Pinpoint the cell where the given text exists, returning its (X, Y) midpoint coordinate. 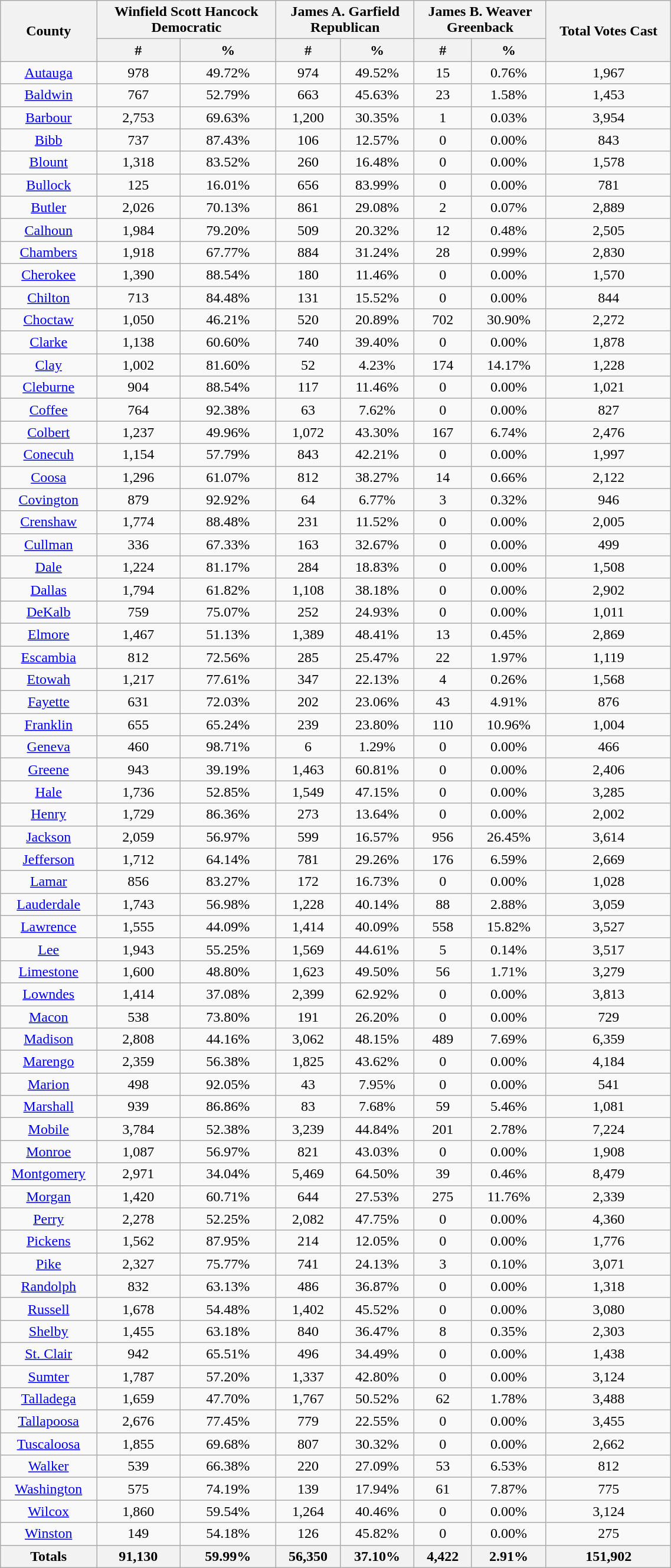
5.46% (509, 1107)
Madison (48, 1039)
16.57% (377, 837)
1,050 (138, 320)
23 (443, 95)
496 (308, 1354)
336 (138, 545)
174 (443, 365)
1,908 (608, 1152)
Pike (48, 1264)
180 (308, 275)
49.96% (228, 432)
Hale (48, 792)
7.69% (509, 1039)
7.87% (509, 1489)
54.48% (228, 1309)
49.72% (228, 73)
20.89% (377, 320)
11.76% (509, 1197)
87.43% (228, 140)
44.09% (228, 927)
66.38% (228, 1466)
1,463 (308, 770)
53 (443, 1466)
Lawrence (48, 927)
Tallapoosa (48, 1422)
2,082 (308, 1219)
73.80% (228, 1016)
92.05% (228, 1084)
1,623 (308, 972)
1,402 (308, 1309)
1,555 (138, 927)
39.19% (228, 770)
2,753 (138, 118)
1,825 (308, 1062)
1,138 (138, 343)
8,479 (608, 1174)
16.01% (228, 185)
6.77% (377, 500)
69.63% (228, 118)
Marion (48, 1084)
92.92% (228, 500)
DeKalb (48, 612)
1,154 (138, 455)
39.40% (377, 343)
1,264 (308, 1511)
172 (308, 882)
1,787 (138, 1377)
1,549 (308, 792)
Winston (48, 1534)
43.03% (377, 1152)
44.61% (377, 949)
54.18% (228, 1534)
3,488 (608, 1399)
239 (308, 725)
Total Votes Cast (608, 31)
59.99% (228, 1556)
83 (308, 1107)
Mobile (48, 1129)
4,422 (443, 1556)
260 (308, 162)
Walker (48, 1466)
2,059 (138, 837)
0.46% (509, 1174)
1.97% (509, 657)
489 (443, 1039)
42.80% (377, 1377)
807 (308, 1444)
Sumter (48, 1377)
Calhoun (48, 230)
42.21% (377, 455)
2,339 (608, 1197)
Lamar (48, 882)
45.52% (377, 1309)
Baldwin (48, 95)
1,337 (308, 1377)
16.48% (377, 162)
Randolph (48, 1286)
Clarke (48, 343)
764 (138, 410)
779 (308, 1422)
Blount (48, 162)
6 (308, 747)
943 (138, 770)
631 (138, 702)
273 (308, 814)
7.62% (377, 410)
1,217 (138, 680)
1,659 (138, 1399)
79.20% (228, 230)
1,774 (138, 522)
740 (308, 343)
64 (308, 500)
0.14% (509, 949)
1.78% (509, 1399)
Colbert (48, 432)
0.45% (509, 634)
55.25% (228, 949)
56.98% (228, 904)
Cullman (48, 545)
2,808 (138, 1039)
2,476 (608, 432)
2,406 (608, 770)
191 (308, 1016)
Elmore (48, 634)
644 (308, 1197)
23.06% (377, 702)
39 (443, 1174)
2,303 (608, 1331)
1,011 (608, 612)
3,062 (308, 1039)
1,237 (138, 432)
1,508 (608, 567)
43.62% (377, 1062)
1,021 (608, 387)
Morgan (48, 1197)
214 (308, 1241)
83.99% (377, 185)
1,860 (138, 1511)
Russell (48, 1309)
62.92% (377, 994)
Escambia (48, 657)
6.74% (509, 432)
538 (138, 1016)
32.67% (377, 545)
29.26% (377, 859)
1,119 (608, 657)
499 (608, 545)
56.38% (228, 1062)
36.47% (377, 1331)
48.15% (377, 1039)
37.08% (228, 994)
Perry (48, 1219)
Lowndes (48, 994)
884 (308, 252)
0.76% (509, 73)
86.36% (228, 814)
1,568 (608, 680)
12 (443, 230)
77.61% (228, 680)
Marengo (48, 1062)
3,614 (608, 837)
48.41% (377, 634)
Dale (48, 567)
Marshall (48, 1107)
15.82% (509, 927)
821 (308, 1152)
45.82% (377, 1534)
83.27% (228, 882)
1,390 (138, 275)
117 (308, 387)
Shelby (48, 1331)
Coosa (48, 477)
James A. GarfieldRepublican (345, 20)
52.38% (228, 1129)
3,813 (608, 994)
202 (308, 702)
1,562 (138, 1241)
Franklin (48, 725)
St. Clair (48, 1354)
2,272 (608, 320)
2,869 (608, 634)
Conecuh (48, 455)
2,830 (608, 252)
61.82% (228, 589)
Coffee (48, 410)
3,455 (608, 1422)
1,743 (138, 904)
Barbour (48, 118)
1,389 (308, 634)
50.52% (377, 1399)
57.79% (228, 455)
75.07% (228, 612)
Talladega (48, 1399)
599 (308, 837)
Macon (48, 1016)
64.50% (377, 1174)
498 (138, 1084)
48.80% (228, 972)
1,200 (308, 118)
24.93% (377, 612)
Henry (48, 814)
Bullock (48, 185)
1,767 (308, 1399)
67.33% (228, 545)
56,350 (308, 1556)
12.05% (377, 1241)
832 (138, 1286)
3,527 (608, 927)
151,902 (608, 1556)
13.64% (377, 814)
1,453 (608, 95)
14 (443, 477)
40.46% (377, 1511)
44.84% (377, 1129)
904 (138, 387)
86.86% (228, 1107)
775 (608, 1489)
1,794 (138, 589)
0.07% (509, 207)
72.03% (228, 702)
34.49% (377, 1354)
2.78% (509, 1129)
61.07% (228, 477)
81.60% (228, 365)
1,736 (138, 792)
1.71% (509, 972)
Etowah (48, 680)
Cherokee (48, 275)
1,600 (138, 972)
Jefferson (48, 859)
23.80% (377, 725)
Greene (48, 770)
26.45% (509, 837)
1,578 (608, 162)
1,729 (138, 814)
77.45% (228, 1422)
827 (608, 410)
13 (443, 634)
Lauderdale (48, 904)
34.04% (228, 1174)
2,005 (608, 522)
1,918 (138, 252)
7,224 (608, 1129)
69.68% (228, 1444)
5,469 (308, 1174)
1,296 (138, 477)
1,855 (138, 1444)
52.85% (228, 792)
Covington (48, 500)
18.83% (377, 567)
29.08% (377, 207)
702 (443, 320)
0.32% (509, 500)
0.26% (509, 680)
1,420 (138, 1197)
7.95% (377, 1084)
509 (308, 230)
17.94% (377, 1489)
942 (138, 1354)
1,776 (608, 1241)
252 (308, 612)
3,080 (608, 1309)
Totals (48, 1556)
60.71% (228, 1197)
1,224 (138, 567)
0.99% (509, 252)
Jackson (48, 837)
2,278 (138, 1219)
Winfield Scott HancockDemocratic (186, 20)
2 (443, 207)
2.91% (509, 1556)
713 (138, 297)
1,984 (138, 230)
4,360 (608, 1219)
Chambers (48, 252)
520 (308, 320)
Choctaw (48, 320)
70.13% (228, 207)
59 (443, 1107)
Lee (48, 949)
126 (308, 1534)
22 (443, 657)
656 (308, 185)
20.32% (377, 230)
Pickens (48, 1241)
2.88% (509, 904)
30.32% (377, 1444)
5 (443, 949)
1,967 (608, 73)
Montgomery (48, 1174)
46.21% (228, 320)
James B. WeaverGreenback (480, 20)
139 (308, 1489)
30.90% (509, 320)
4,184 (608, 1062)
131 (308, 297)
27.53% (377, 1197)
25.47% (377, 657)
1,678 (138, 1309)
539 (138, 1466)
8 (443, 1331)
81.17% (228, 567)
40.14% (377, 904)
12.57% (377, 140)
11.52% (377, 522)
1,455 (138, 1331)
10.96% (509, 725)
52.79% (228, 95)
Bibb (48, 140)
3,517 (608, 949)
64.14% (228, 859)
72.56% (228, 657)
47.70% (228, 1399)
2,505 (608, 230)
3,784 (138, 1129)
0.48% (509, 230)
167 (443, 432)
1 (443, 118)
36.87% (377, 1286)
0.10% (509, 1264)
22.13% (377, 680)
Washington (48, 1489)
14.17% (509, 365)
844 (608, 297)
60.81% (377, 770)
1,072 (308, 432)
87.95% (228, 1241)
Butler (48, 207)
Limestone (48, 972)
558 (443, 927)
347 (308, 680)
60.60% (228, 343)
63 (308, 410)
40.09% (377, 927)
67.77% (228, 252)
27.09% (377, 1466)
460 (138, 747)
2,902 (608, 589)
6.53% (509, 1466)
County (48, 31)
861 (308, 207)
729 (608, 1016)
978 (138, 73)
30.35% (377, 118)
1.29% (377, 747)
663 (308, 95)
24.13% (377, 1264)
1,108 (308, 589)
88.48% (228, 522)
4.23% (377, 365)
Crenshaw (48, 522)
1,997 (608, 455)
74.19% (228, 1489)
65.24% (228, 725)
6.59% (509, 859)
0.03% (509, 118)
47.75% (377, 1219)
759 (138, 612)
3,954 (608, 118)
Autauga (48, 73)
3,285 (608, 792)
2,662 (608, 1444)
876 (608, 702)
2,327 (138, 1264)
163 (308, 545)
61 (443, 1489)
4.91% (509, 702)
47.15% (377, 792)
57.20% (228, 1377)
37.10% (377, 1556)
2,399 (308, 994)
284 (308, 567)
1,570 (608, 275)
1,712 (138, 859)
2,002 (608, 814)
1,569 (308, 949)
2,971 (138, 1174)
110 (443, 725)
956 (443, 837)
0.35% (509, 1331)
939 (138, 1107)
285 (308, 657)
49.52% (377, 73)
98.71% (228, 747)
149 (138, 1534)
56 (443, 972)
15 (443, 73)
946 (608, 500)
3,239 (308, 1129)
22.55% (377, 1422)
Fayette (48, 702)
2,676 (138, 1422)
231 (308, 522)
63.13% (228, 1286)
220 (308, 1466)
16.73% (377, 882)
Dallas (48, 589)
7.68% (377, 1107)
3,071 (608, 1264)
45.63% (377, 95)
6,359 (608, 1039)
31.24% (377, 252)
Chilton (48, 297)
Tuscaloosa (48, 1444)
4 (443, 680)
541 (608, 1084)
2,889 (608, 207)
1.58% (509, 95)
Wilcox (48, 1511)
1,002 (138, 365)
62 (443, 1399)
Geneva (48, 747)
575 (138, 1489)
1,087 (138, 1152)
Cleburne (48, 387)
0.66% (509, 477)
88 (443, 904)
2,669 (608, 859)
1,028 (608, 882)
2,359 (138, 1062)
75.77% (228, 1264)
1,438 (608, 1354)
466 (608, 747)
92.38% (228, 410)
840 (308, 1331)
176 (443, 859)
84.48% (228, 297)
3,279 (608, 972)
3,059 (608, 904)
974 (308, 73)
Monroe (48, 1152)
44.16% (228, 1039)
1,081 (608, 1107)
83.52% (228, 162)
15.52% (377, 297)
486 (308, 1286)
38.27% (377, 477)
201 (443, 1129)
2,026 (138, 207)
2,122 (608, 477)
1,467 (138, 634)
59.54% (228, 1511)
741 (308, 1264)
767 (138, 95)
879 (138, 500)
1,943 (138, 949)
51.13% (228, 634)
1,878 (608, 343)
Clay (48, 365)
26.20% (377, 1016)
28 (443, 252)
655 (138, 725)
125 (138, 185)
856 (138, 882)
106 (308, 140)
737 (138, 140)
52.25% (228, 1219)
65.51% (228, 1354)
52 (308, 365)
63.18% (228, 1331)
49.50% (377, 972)
38.18% (377, 589)
91,130 (138, 1556)
1,004 (608, 725)
43.30% (377, 432)
